Detect which cell encompasses the target text, then output its (X, Y) center coordinate. 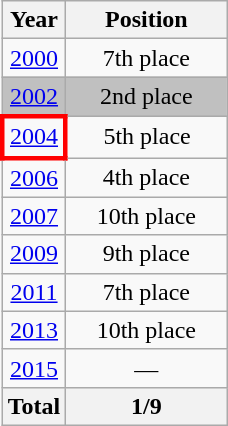
Total (34, 406)
— (146, 368)
2007 (34, 216)
Year (34, 20)
4th place (146, 178)
2009 (34, 254)
5th place (146, 136)
2000 (34, 58)
2002 (34, 97)
Position (146, 20)
2004 (34, 136)
9th place (146, 254)
1/9 (146, 406)
2nd place (146, 97)
2013 (34, 330)
2006 (34, 178)
2011 (34, 292)
2015 (34, 368)
